Output the [x, y] coordinate of the center of the cell containing the given text.  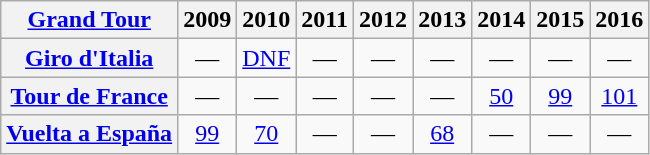
70 [266, 134]
2010 [266, 20]
2015 [560, 20]
2013 [442, 20]
2009 [208, 20]
50 [502, 96]
DNF [266, 58]
2011 [325, 20]
Tour de France [90, 96]
68 [442, 134]
2012 [384, 20]
2014 [502, 20]
Grand Tour [90, 20]
Vuelta a España [90, 134]
101 [620, 96]
2016 [620, 20]
Giro d'Italia [90, 58]
